Locate the cell with the specified text and output its [x, y] center coordinate. 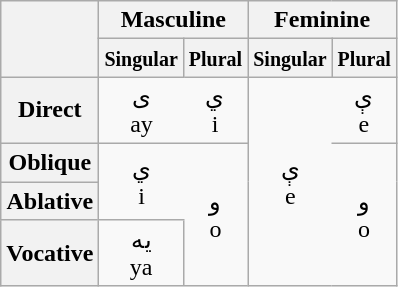
Oblique [50, 162]
یهya [141, 254]
Vocative [50, 254]
Feminine [322, 20]
Ablative [50, 201]
Direct [50, 110]
Masculine [174, 20]
یay [141, 110]
